Detect which cell encompasses the target text, then output its (X, Y) center coordinate. 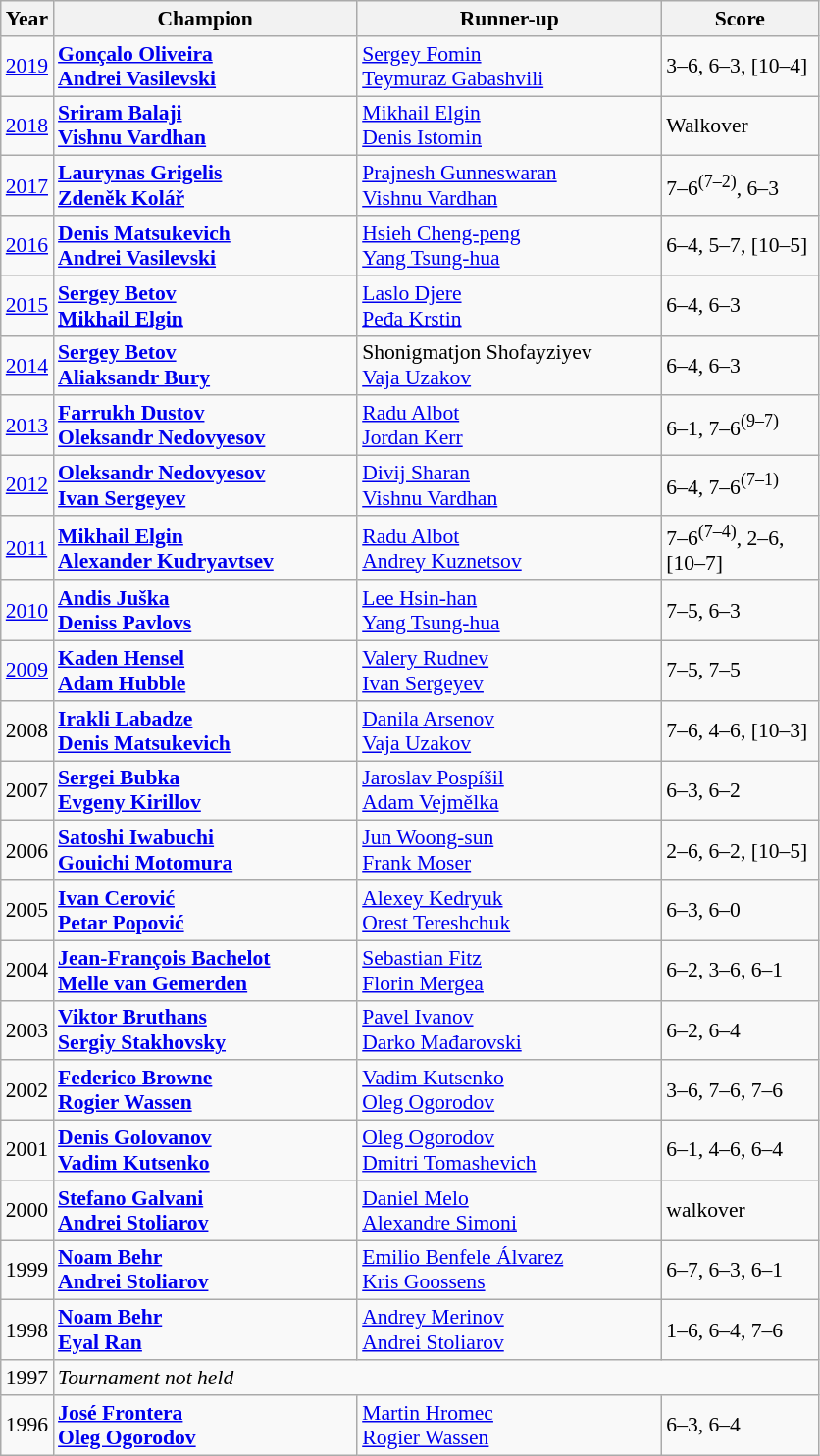
José Frontera Oleg Ogorodov (205, 1426)
Tournament not held (436, 1378)
Farrukh Dustov Oleksandr Nedovyesov (205, 426)
Danila Arsenov Vaja Uzakov (509, 731)
7–6, 4–6, [10–3] (740, 731)
Jun Woong-sun Frank Moser (509, 851)
Oleg Ogorodov Dmitri Tomashevich (509, 1151)
2001 (27, 1151)
Prajnesh Gunneswaran Vishnu Vardhan (509, 186)
1997 (27, 1378)
Sergey Betov Aliaksandr Bury (205, 365)
Andis Juška Deniss Pavlovs (205, 612)
Martin Hromec Rogier Wassen (509, 1426)
2017 (27, 186)
Sriram Balaji Vishnu Vardhan (205, 126)
2018 (27, 126)
6–3, 6–0 (740, 910)
1–6, 6–4, 7–6 (740, 1330)
6–4, 7–6(7–1) (740, 486)
2–6, 6–2, [10–5] (740, 851)
2007 (27, 790)
Divij Sharan Vishnu Vardhan (509, 486)
Pavel Ivanov Darko Mađarovski (509, 1029)
2008 (27, 731)
Jaroslav Pospíšil Adam Vejmělka (509, 790)
3–6, 6–3, [10–4] (740, 67)
Laslo Djere Peđa Krstin (509, 306)
Radu Albot Andrey Kuznetsov (509, 549)
Andrey Merinov Andrei Stoliarov (509, 1330)
Oleksandr Nedovyesov Ivan Sergeyev (205, 486)
Sebastian Fitz Florin Mergea (509, 971)
Ivan Cerović Petar Popović (205, 910)
Score (740, 19)
2013 (27, 426)
Hsieh Cheng-peng Yang Tsung-hua (509, 245)
Runner-up (509, 19)
Year (27, 19)
3–6, 7–6, 7–6 (740, 1090)
Noam Behr Eyal Ran (205, 1330)
2015 (27, 306)
6–3, 6–2 (740, 790)
Shonigmatjon Shofayziyev Vaja Uzakov (509, 365)
6–1, 4–6, 6–4 (740, 1151)
Laurynas Grigelis Zdeněk Kolář (205, 186)
Lee Hsin-han Yang Tsung-hua (509, 612)
7–6(7–4), 2–6, [10–7] (740, 549)
Irakli Labadze Denis Matsukevich (205, 731)
Satoshi Iwabuchi Gouichi Motomura (205, 851)
walkover (740, 1210)
Alexey Kedryuk Orest Tereshchuk (509, 910)
Vadim Kutsenko Oleg Ogorodov (509, 1090)
2000 (27, 1210)
2006 (27, 851)
Viktor Bruthans Sergiy Stakhovsky (205, 1029)
7–5, 6–3 (740, 612)
2009 (27, 671)
2002 (27, 1090)
2010 (27, 612)
Stefano Galvani Andrei Stoliarov (205, 1210)
2016 (27, 245)
Jean-François Bachelot Melle van Gemerden (205, 971)
6–2, 6–4 (740, 1029)
Champion (205, 19)
Valery Rudnev Ivan Sergeyev (509, 671)
Mikhail Elgin Alexander Kudryavtsev (205, 549)
7–5, 7–5 (740, 671)
6–4, 5–7, [10–5] (740, 245)
6–3, 6–4 (740, 1426)
Gonçalo Oliveira Andrei Vasilevski (205, 67)
2003 (27, 1029)
2011 (27, 549)
Sergey Fomin Teymuraz Gabashvili (509, 67)
1998 (27, 1330)
Emilio Benfele Álvarez Kris Goossens (509, 1271)
Federico Browne Rogier Wassen (205, 1090)
Denis Matsukevich Andrei Vasilevski (205, 245)
6–2, 3–6, 6–1 (740, 971)
2005 (27, 910)
1996 (27, 1426)
Mikhail Elgin Denis Istomin (509, 126)
Sergey Betov Mikhail Elgin (205, 306)
2014 (27, 365)
2019 (27, 67)
Daniel Melo Alexandre Simoni (509, 1210)
1999 (27, 1271)
Sergei Bubka Evgeny Kirillov (205, 790)
Radu Albot Jordan Kerr (509, 426)
2004 (27, 971)
2012 (27, 486)
Walkover (740, 126)
Kaden Hensel Adam Hubble (205, 671)
Noam Behr Andrei Stoliarov (205, 1271)
7–6(7–2), 6–3 (740, 186)
6–7, 6–3, 6–1 (740, 1271)
Denis Golovanov Vadim Kutsenko (205, 1151)
6–1, 7–6(9–7) (740, 426)
